Scan for the cell matching the given text and deliver its (X, Y) coordinate at center. 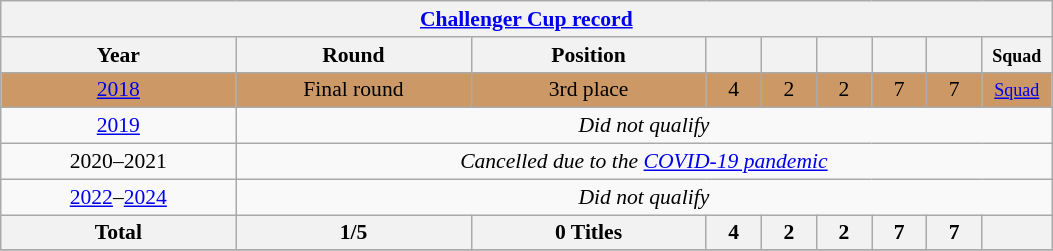
Final round (354, 90)
1/5 (354, 233)
Year (118, 55)
3rd place (588, 90)
2022–2024 (118, 197)
2018 (118, 90)
Challenger Cup record (526, 19)
Round (354, 55)
2020–2021 (118, 162)
2019 (118, 126)
0 Titles (588, 233)
Total (118, 233)
Cancelled due to the COVID-19 pandemic (644, 162)
Position (588, 55)
